Find where the given text appears and provide that cell's center as [x, y] coordinate. 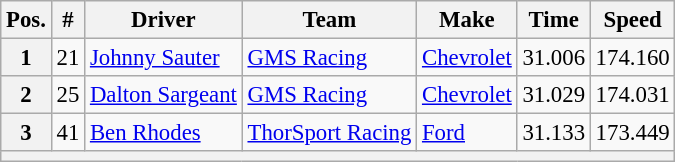
2 [26, 95]
173.449 [632, 133]
Team [329, 20]
Pos. [26, 20]
Time [554, 20]
Driver [164, 20]
Ben Rhodes [164, 133]
ThorSport Racing [329, 133]
Johnny Sauter [164, 58]
Make [467, 20]
174.031 [632, 95]
Dalton Sargeant [164, 95]
41 [68, 133]
3 [26, 133]
1 [26, 58]
Speed [632, 20]
174.160 [632, 58]
31.006 [554, 58]
Ford [467, 133]
31.133 [554, 133]
# [68, 20]
21 [68, 58]
31.029 [554, 95]
25 [68, 95]
